Provide the [x, y] coordinate of the cell's center where the given text is located.  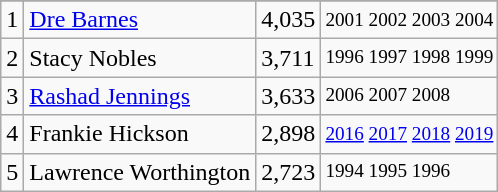
3,633 [288, 96]
Frankie Hickson [140, 134]
2001 2002 2003 2004 [410, 20]
4,035 [288, 20]
3 [12, 96]
1 [12, 20]
2 [12, 58]
Lawrence Worthington [140, 172]
2006 2007 2008 [410, 96]
Stacy Nobles [140, 58]
2016 2017 2018 2019 [410, 134]
Dre Barnes [140, 20]
4 [12, 134]
3,711 [288, 58]
2,898 [288, 134]
1994 1995 1996 [410, 172]
5 [12, 172]
Rashad Jennings [140, 96]
2,723 [288, 172]
1996 1997 1998 1999 [410, 58]
